Extract the (x, y) coordinate from the center of the cell holding the provided text.  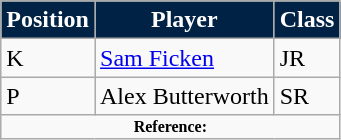
JR (307, 58)
Reference: (170, 127)
Position (48, 20)
Player (184, 20)
Class (307, 20)
Sam Ficken (184, 58)
Alex Butterworth (184, 96)
K (48, 58)
SR (307, 96)
P (48, 96)
